Detect which cell encompasses the target text, then output its (x, y) center coordinate. 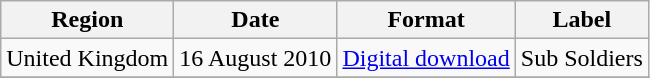
Digital download (426, 58)
Sub Soldiers (582, 58)
Format (426, 20)
16 August 2010 (256, 58)
Date (256, 20)
Label (582, 20)
United Kingdom (88, 58)
Region (88, 20)
